Capture the cell that displays the provided text and extract its (x, y) central coordinate. 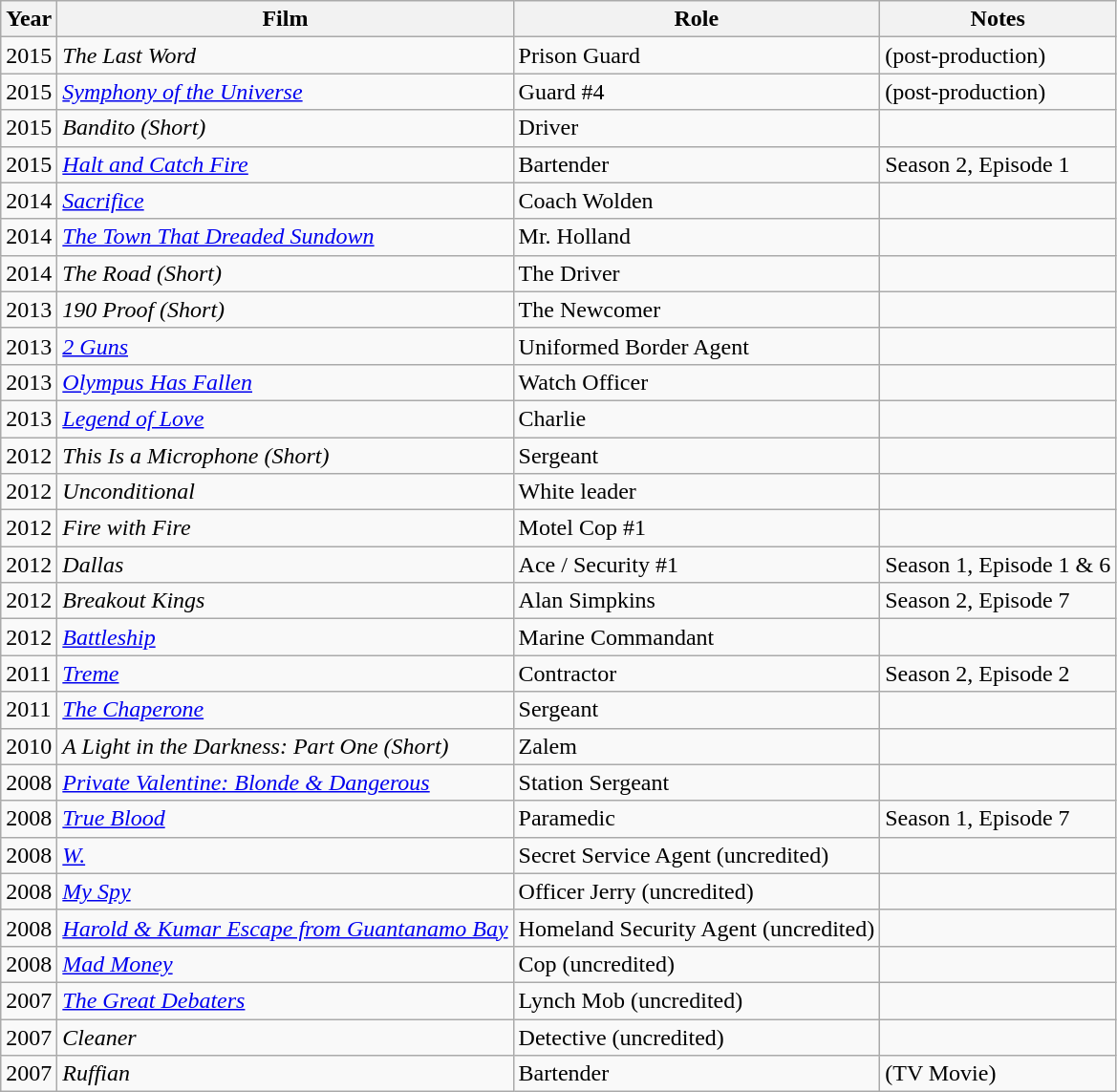
Olympus Has Fallen (285, 382)
Legend of Love (285, 418)
Cleaner (285, 1037)
Officer Jerry (uncredited) (697, 891)
Marine Commandant (697, 637)
Role (697, 19)
Treme (285, 674)
Paramedic (697, 819)
My Spy (285, 891)
Battleship (285, 637)
Guard #4 (697, 92)
Season 1, Episode 1 & 6 (998, 565)
Season 1, Episode 7 (998, 819)
Bandito (Short) (285, 128)
Ace / Security #1 (697, 565)
Symphony of the Universe (285, 92)
Fire with Fire (285, 528)
190 Proof (Short) (285, 310)
Season 2, Episode 1 (998, 164)
The Road (Short) (285, 273)
This Is a Microphone (Short) (285, 456)
White leader (697, 492)
Film (285, 19)
Motel Cop #1 (697, 528)
Season 2, Episode 7 (998, 601)
Prison Guard (697, 55)
Ruffian (285, 1074)
The Driver (697, 273)
Harold & Kumar Escape from Guantanamo Bay (285, 928)
Lynch Mob (uncredited) (697, 1000)
Unconditional (285, 492)
(TV Movie) (998, 1074)
Uniformed Border Agent (697, 346)
Notes (998, 19)
Charlie (697, 418)
Watch Officer (697, 382)
Contractor (697, 674)
2 Guns (285, 346)
Halt and Catch Fire (285, 164)
The Chaperone (285, 710)
W. (285, 855)
Coach Wolden (697, 201)
The Last Word (285, 55)
Detective (uncredited) (697, 1037)
Alan Simpkins (697, 601)
Season 2, Episode 2 (998, 674)
Breakout Kings (285, 601)
Dallas (285, 565)
A Light in the Darkness: Part One (Short) (285, 746)
Driver (697, 128)
Cop (uncredited) (697, 964)
2010 (29, 746)
Secret Service Agent (uncredited) (697, 855)
Private Valentine: Blonde & Dangerous (285, 782)
True Blood (285, 819)
Mr. Holland (697, 237)
Homeland Security Agent (uncredited) (697, 928)
Year (29, 19)
The Town That Dreaded Sundown (285, 237)
The Newcomer (697, 310)
Zalem (697, 746)
Sacrifice (285, 201)
Mad Money (285, 964)
Station Sergeant (697, 782)
The Great Debaters (285, 1000)
